Pinpoint the cell where the given text exists, returning its (x, y) midpoint coordinate. 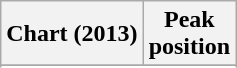
Peakposition (189, 34)
Chart (2013) (72, 34)
